Output the (x, y) coordinate of the center of the cell containing the given text.  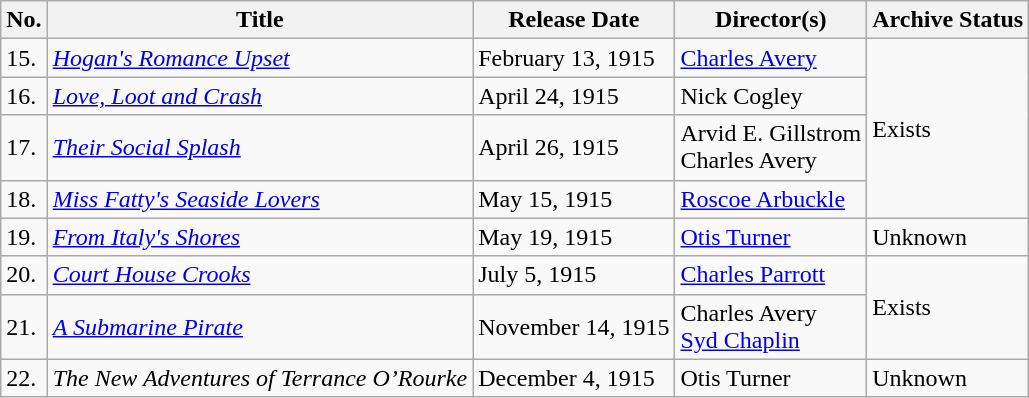
Roscoe Arbuckle (771, 199)
Charles AverySyd Chaplin (771, 326)
Charles Parrott (771, 275)
19. (24, 237)
Miss Fatty's Seaside Lovers (260, 199)
Director(s) (771, 20)
Nick Cogley (771, 96)
Title (260, 20)
July 5, 1915 (574, 275)
No. (24, 20)
May 15, 1915 (574, 199)
21. (24, 326)
Archive Status (948, 20)
18. (24, 199)
Hogan's Romance Upset (260, 58)
November 14, 1915 (574, 326)
From Italy's Shores (260, 237)
The New Adventures of Terrance O’Rourke (260, 378)
February 13, 1915 (574, 58)
A Submarine Pirate (260, 326)
May 19, 1915 (574, 237)
April 24, 1915 (574, 96)
Arvid E. GillstromCharles Avery (771, 148)
Charles Avery (771, 58)
22. (24, 378)
Release Date (574, 20)
Their Social Splash (260, 148)
December 4, 1915 (574, 378)
Court House Crooks (260, 275)
17. (24, 148)
20. (24, 275)
Love, Loot and Crash (260, 96)
16. (24, 96)
15. (24, 58)
April 26, 1915 (574, 148)
